Search for the cell housing the specified text and yield its [x, y] center coordinate. 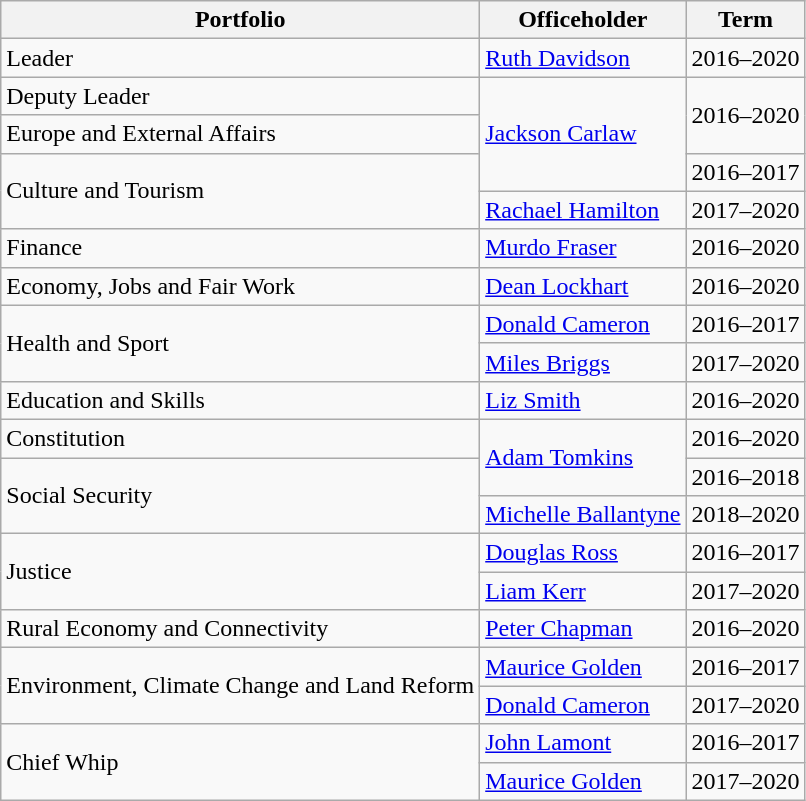
Deputy Leader [240, 96]
Term [746, 20]
Liam Kerr [583, 591]
Leader [240, 58]
2018–2020 [746, 515]
Finance [240, 248]
Liz Smith [583, 400]
Officeholder [583, 20]
Adam Tomkins [583, 457]
Dean Lockhart [583, 286]
Europe and External Affairs [240, 134]
Jackson Carlaw [583, 134]
Culture and Tourism [240, 191]
Environment, Climate Change and Land Reform [240, 686]
Miles Briggs [583, 362]
Education and Skills [240, 400]
Michelle Ballantyne [583, 515]
Social Security [240, 496]
Douglas Ross [583, 553]
Justice [240, 572]
John Lamont [583, 743]
Chief Whip [240, 762]
Constitution [240, 438]
Rachael Hamilton [583, 210]
2016–2018 [746, 477]
Murdo Fraser [583, 248]
Peter Chapman [583, 629]
Rural Economy and Connectivity [240, 629]
Health and Sport [240, 343]
Ruth Davidson [583, 58]
Economy, Jobs and Fair Work [240, 286]
Portfolio [240, 20]
